Provide the [X, Y] coordinate of the cell's center where the given text is located.  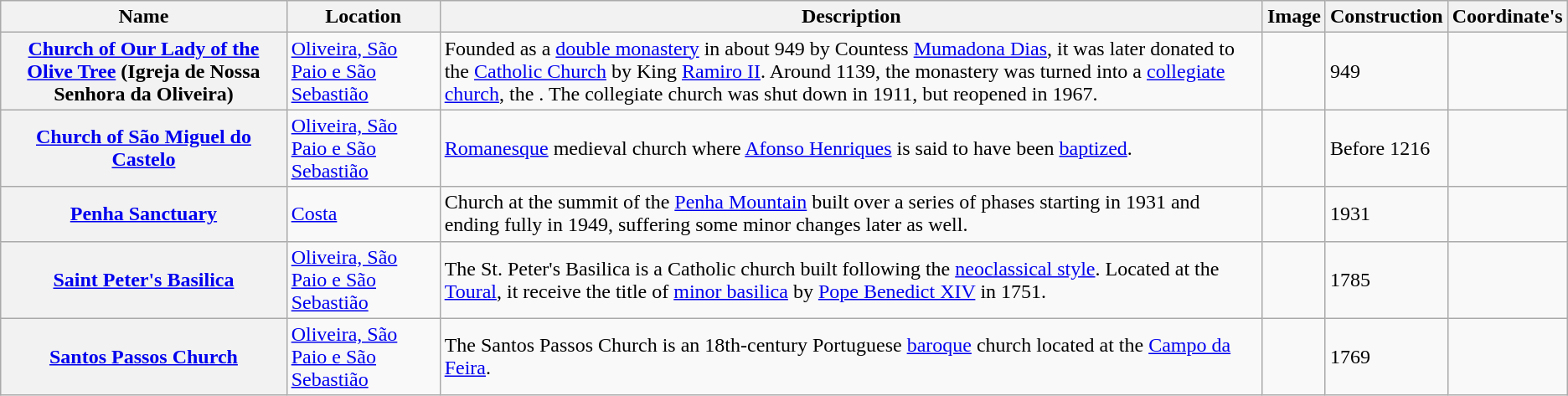
The Santos Passos Church is an 18th-century Portuguese baroque church located at the Campo da Feira. [851, 357]
Name [144, 17]
Coordinate's [1508, 17]
Santos Passos Church [144, 357]
Penha Sanctuary [144, 214]
1785 [1386, 280]
949 [1386, 71]
1931 [1386, 214]
Church of São Miguel do Castelo [144, 148]
Romanesque medieval church where Afonso Henriques is said to have been baptized. [851, 148]
Before 1216 [1386, 148]
Costa [364, 214]
Image [1293, 17]
Saint Peter's Basilica [144, 280]
Location [364, 17]
Description [851, 17]
Church of Our Lady of the Olive Tree (Igreja de Nossa Senhora da Oliveira) [144, 71]
1769 [1386, 357]
Construction [1386, 17]
